Scan for the cell matching the given text and deliver its (X, Y) coordinate at center. 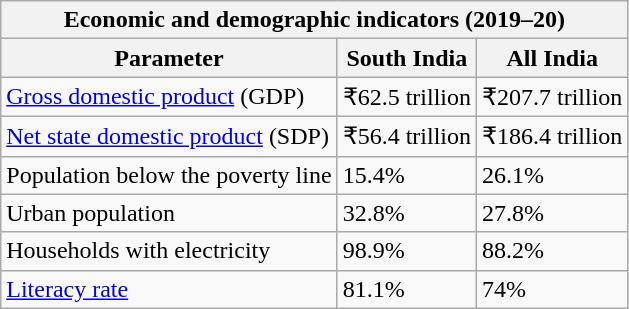
All India (552, 58)
₹62.5 trillion (406, 97)
Households with electricity (169, 251)
32.8% (406, 213)
81.1% (406, 289)
Net state domestic product (SDP) (169, 136)
Economic and demographic indicators (2019–20) (314, 20)
98.9% (406, 251)
Literacy rate (169, 289)
Population below the poverty line (169, 175)
Gross domestic product (GDP) (169, 97)
88.2% (552, 251)
15.4% (406, 175)
South India (406, 58)
26.1% (552, 175)
27.8% (552, 213)
₹186.4 trillion (552, 136)
₹56.4 trillion (406, 136)
₹207.7 trillion (552, 97)
Parameter (169, 58)
74% (552, 289)
Urban population (169, 213)
